Find where the given text appears and provide that cell's center as (x, y) coordinate. 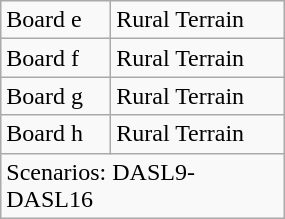
Scenarios: DASL9-DASL16 (143, 186)
Board e (56, 20)
Board h (56, 134)
Board f (56, 58)
Board g (56, 96)
